Determine the [x, y] coordinate at the center of the cell enclosing the given text.  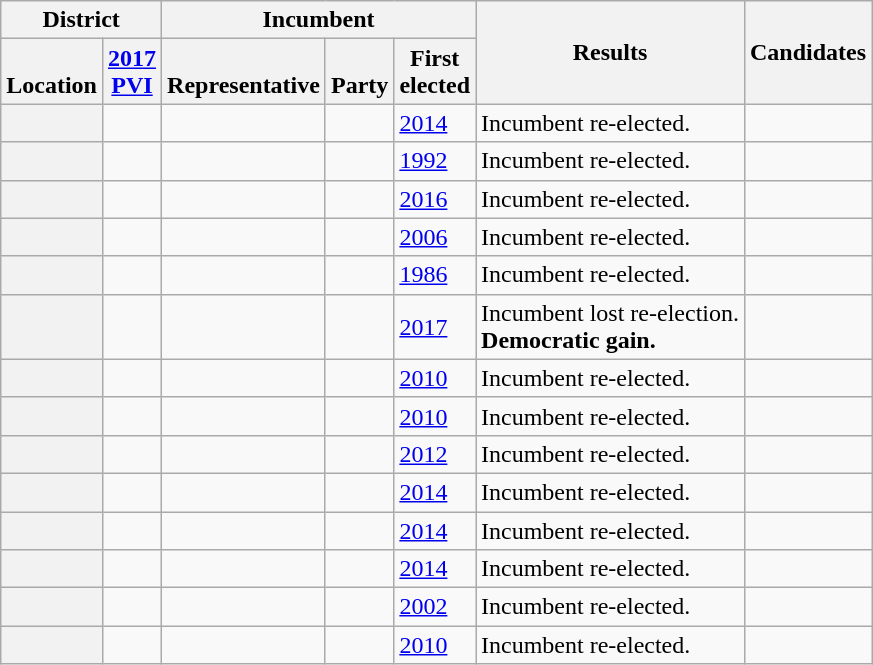
District [82, 20]
1992 [435, 161]
Candidates [808, 52]
Firstelected [435, 72]
Incumbent [319, 20]
2002 [435, 607]
1986 [435, 275]
2016 [435, 199]
Location [52, 72]
2017PVI [132, 72]
2017 [435, 326]
2012 [435, 454]
Representative [244, 72]
Incumbent lost re-election.Democratic gain. [610, 326]
Results [610, 52]
2006 [435, 237]
Party [359, 72]
